Search for the cell housing the specified text and yield its [x, y] center coordinate. 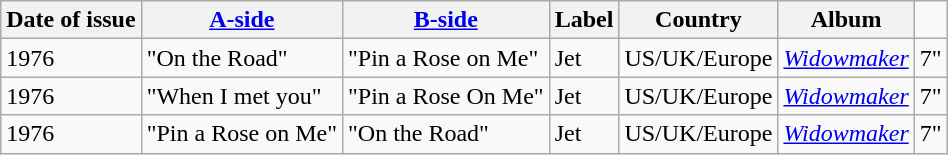
Album [846, 20]
Country [698, 20]
"Pin a Rose On Me" [446, 96]
B-side [446, 20]
"When I met you" [242, 96]
A-side [242, 20]
Label [584, 20]
Date of issue [71, 20]
